Identify which cell holds the provided text, then report its [X, Y] central coordinate. 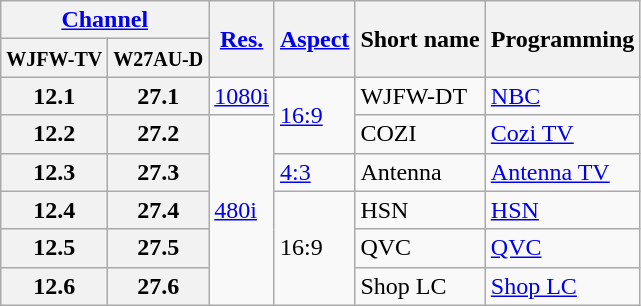
Aspect [314, 39]
27.6 [158, 286]
12.4 [54, 210]
12.5 [54, 248]
27.2 [158, 134]
W27AU-D [158, 58]
Res. [242, 39]
Antenna TV [562, 172]
Cozi TV [562, 134]
NBC [562, 96]
27.4 [158, 210]
4:3 [314, 172]
Programming [562, 39]
27.5 [158, 248]
Short name [420, 39]
12.3 [54, 172]
27.3 [158, 172]
Antenna [420, 172]
WJFW-DT [420, 96]
27.1 [158, 96]
WJFW-TV [54, 58]
12.6 [54, 286]
1080i [242, 96]
COZI [420, 134]
12.1 [54, 96]
480i [242, 210]
Channel [105, 20]
12.2 [54, 134]
